Determine the (X, Y) coordinate at the center of the cell enclosing the given text.  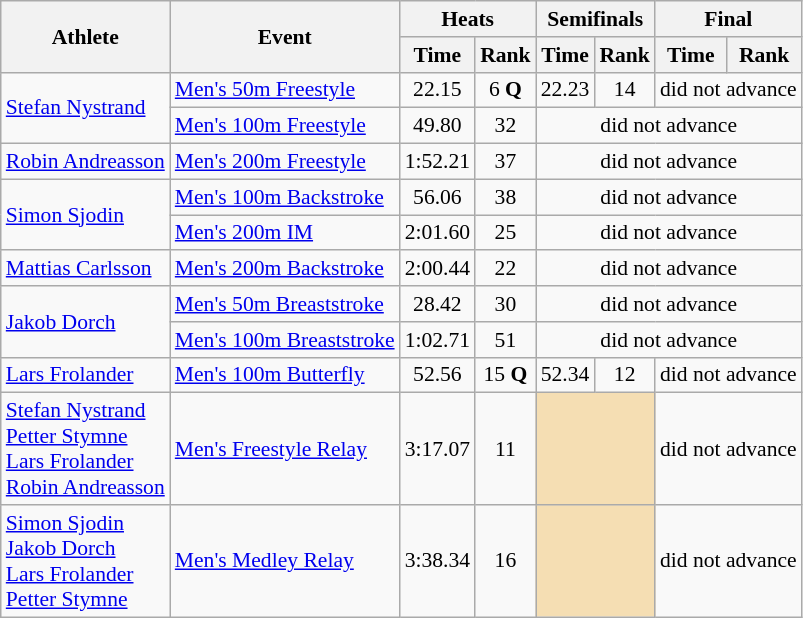
11 (506, 449)
32 (506, 126)
Semifinals (596, 19)
16 (506, 561)
2:00.44 (438, 269)
Robin Andreasson (86, 162)
56.06 (438, 197)
28.42 (438, 304)
Men's 200m Freestyle (285, 162)
51 (506, 340)
Final (728, 19)
Men's 50m Breaststroke (285, 304)
30 (506, 304)
22.23 (566, 90)
37 (506, 162)
3:38.34 (438, 561)
Simon Sjodin (86, 214)
6 Q (506, 90)
Stefan Nystrand (86, 108)
Men's 100m Breaststroke (285, 340)
Men's Medley Relay (285, 561)
14 (624, 90)
Stefan NystrandPetter StymneLars FrolanderRobin Andreasson (86, 449)
Men's 200m Backstroke (285, 269)
Men's 100m Backstroke (285, 197)
22 (506, 269)
52.34 (566, 375)
1:02.71 (438, 340)
Men's 200m IM (285, 233)
38 (506, 197)
Men's 100m Freestyle (285, 126)
22.15 (438, 90)
Men's 100m Butterfly (285, 375)
Men's 50m Freestyle (285, 90)
Mattias Carlsson (86, 269)
Event (285, 36)
Athlete (86, 36)
Heats (468, 19)
2:01.60 (438, 233)
12 (624, 375)
3:17.07 (438, 449)
Men's Freestyle Relay (285, 449)
Jakob Dorch (86, 322)
15 Q (506, 375)
49.80 (438, 126)
25 (506, 233)
Simon SjodinJakob DorchLars FrolanderPetter Stymne (86, 561)
1:52.21 (438, 162)
Lars Frolander (86, 375)
52.56 (438, 375)
